Locate the cell with the specified text and output its [X, Y] center coordinate. 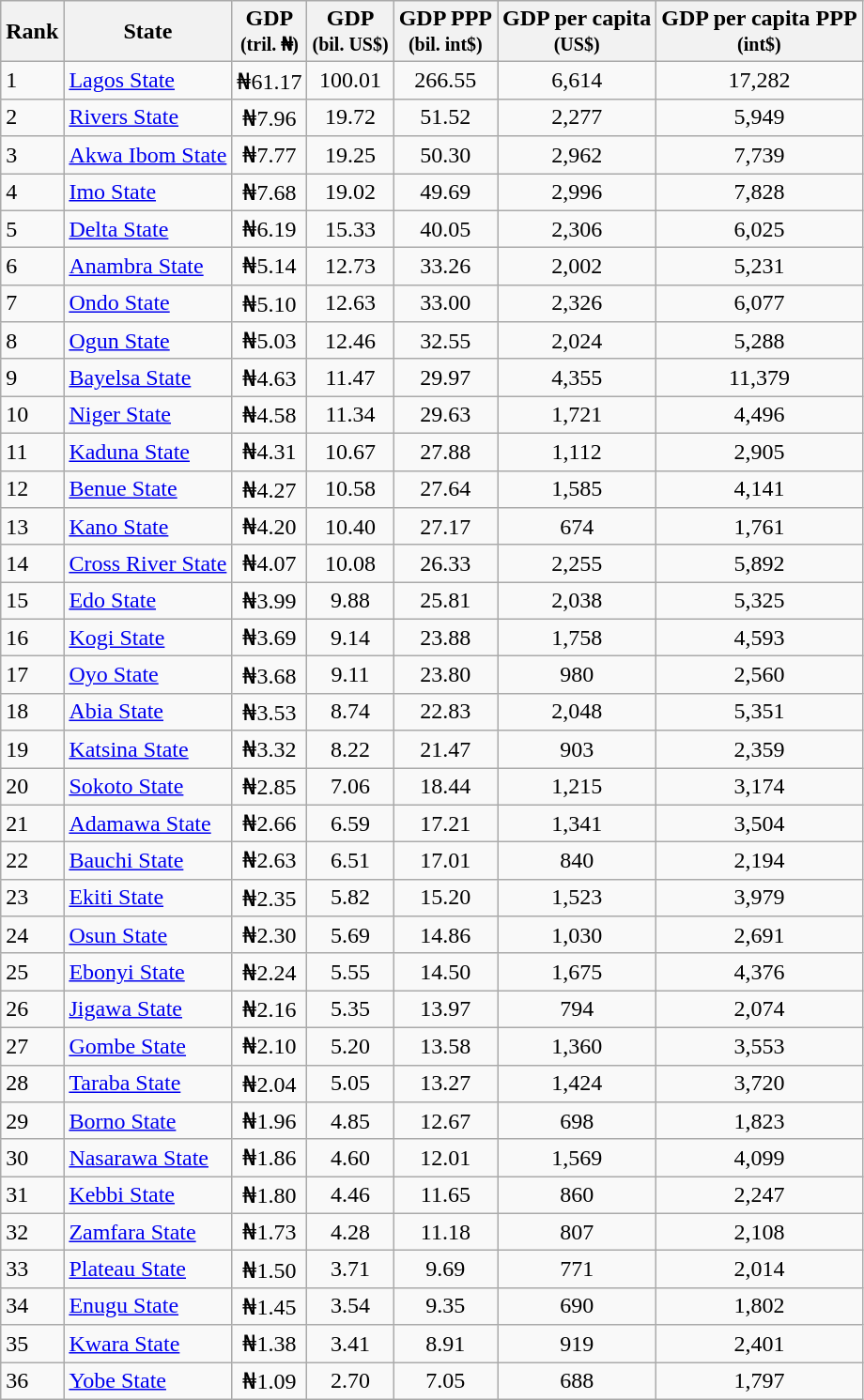
₦1.80 [270, 1195]
2,014 [759, 1269]
Delta State [148, 229]
3.41 [350, 1344]
3,504 [759, 823]
32.55 [445, 341]
794 [577, 1009]
980 [577, 675]
698 [577, 1121]
12.63 [350, 303]
2,905 [759, 452]
Enugu State [148, 1306]
₦1.09 [270, 1380]
2,306 [577, 229]
Niger State [148, 415]
9.14 [350, 638]
Akwa Ibom State [148, 155]
Yobe State [148, 1380]
919 [577, 1344]
27.64 [445, 489]
Kano State [148, 527]
2,401 [759, 1344]
8.91 [445, 1344]
5.35 [350, 1009]
11.65 [445, 1195]
GDP (tril. ₦) [270, 32]
Kogi State [148, 638]
36 [32, 1380]
16 [32, 638]
4,141 [759, 489]
₦5.03 [270, 341]
1,112 [577, 452]
1,758 [577, 638]
Bauchi State [148, 861]
₦61.17 [270, 81]
6,614 [577, 81]
5.55 [350, 972]
Adamawa State [148, 823]
₦1.96 [270, 1121]
1,569 [577, 1158]
1,721 [577, 415]
26 [32, 1009]
840 [577, 861]
27.88 [445, 452]
27.17 [445, 527]
13.97 [445, 1009]
20 [32, 787]
4,355 [577, 377]
6.51 [350, 861]
3,174 [759, 787]
4.60 [350, 1158]
2,048 [577, 712]
13.27 [445, 1084]
49.69 [445, 192]
₦1.86 [270, 1158]
Edo State [148, 601]
5.82 [350, 898]
₦2.24 [270, 972]
₦3.69 [270, 638]
12.67 [445, 1121]
4,376 [759, 972]
33.00 [445, 303]
Zamfara State [148, 1232]
Taraba State [148, 1084]
3,720 [759, 1084]
31 [32, 1195]
₦6.19 [270, 229]
Oyo State [148, 675]
688 [577, 1380]
Cross River State [148, 563]
29.63 [445, 415]
₦2.16 [270, 1009]
11.47 [350, 377]
5.69 [350, 935]
266.55 [445, 81]
2,277 [577, 117]
23.88 [445, 638]
17.01 [445, 861]
₦4.20 [270, 527]
₦2.04 [270, 1084]
₦1.50 [270, 1269]
10 [32, 415]
Kwara State [148, 1344]
18.44 [445, 787]
GDP per capita PPP(int$) [759, 32]
18 [32, 712]
5,892 [759, 563]
23.80 [445, 675]
2.70 [350, 1380]
32 [32, 1232]
GDP (bil. US$) [350, 32]
6 [32, 267]
2,038 [577, 601]
29 [32, 1121]
Ondo State [148, 303]
2,194 [759, 861]
8.22 [350, 749]
₦5.14 [270, 267]
674 [577, 527]
5,325 [759, 601]
13 [32, 527]
6,025 [759, 229]
1,823 [759, 1121]
Bayelsa State [148, 377]
2,108 [759, 1232]
Ebonyi State [148, 972]
3 [32, 155]
4 [32, 192]
13.58 [445, 1046]
22 [32, 861]
2 [32, 117]
5.05 [350, 1084]
Plateau State [148, 1269]
14.50 [445, 972]
17,282 [759, 81]
₦4.31 [270, 452]
4.85 [350, 1121]
4,099 [759, 1158]
19.72 [350, 117]
₦7.68 [270, 192]
Sokoto State [148, 787]
21 [32, 823]
40.05 [445, 229]
21.47 [445, 749]
₦4.27 [270, 489]
2,962 [577, 155]
6,077 [759, 303]
14 [32, 563]
9.35 [445, 1306]
Imo State [148, 192]
GDP per capita(US$) [577, 32]
Kebbi State [148, 1195]
8 [32, 341]
4,593 [759, 638]
Nasarawa State [148, 1158]
5,949 [759, 117]
₦5.10 [270, 303]
10.58 [350, 489]
5,288 [759, 341]
7.05 [445, 1380]
1,802 [759, 1306]
4.28 [350, 1232]
Jigawa State [148, 1009]
2,996 [577, 192]
4.46 [350, 1195]
22.83 [445, 712]
25 [32, 972]
7,828 [759, 192]
1,215 [577, 787]
5.20 [350, 1046]
2,560 [759, 675]
Abia State [148, 712]
1,424 [577, 1084]
8.74 [350, 712]
27 [32, 1046]
19.25 [350, 155]
₦1.45 [270, 1306]
Kaduna State [148, 452]
11,379 [759, 377]
10.08 [350, 563]
Borno State [148, 1121]
15 [32, 601]
10.67 [350, 452]
1 [32, 81]
₦2.35 [270, 898]
3.71 [350, 1269]
19.02 [350, 192]
771 [577, 1269]
1,341 [577, 823]
Benue State [148, 489]
10.40 [350, 527]
1,675 [577, 972]
₦2.66 [270, 823]
6.59 [350, 823]
12.01 [445, 1158]
33.26 [445, 267]
5,351 [759, 712]
903 [577, 749]
₦2.10 [270, 1046]
11.18 [445, 1232]
51.52 [445, 117]
₦3.99 [270, 601]
₦2.63 [270, 861]
₦4.58 [270, 415]
33 [32, 1269]
9.69 [445, 1269]
Lagos State [148, 81]
₦7.96 [270, 117]
3.54 [350, 1306]
15.20 [445, 898]
50.30 [445, 155]
1,523 [577, 898]
2,255 [577, 563]
2,002 [577, 267]
15.33 [350, 229]
4,496 [759, 415]
1,761 [759, 527]
2,247 [759, 1195]
29.97 [445, 377]
₦1.38 [270, 1344]
₦3.53 [270, 712]
35 [32, 1344]
5 [32, 229]
17 [32, 675]
860 [577, 1195]
25.81 [445, 601]
₦4.07 [270, 563]
11.34 [350, 415]
7.06 [350, 787]
17.21 [445, 823]
12 [32, 489]
3,979 [759, 898]
Rank [32, 32]
State [148, 32]
1,360 [577, 1046]
9 [32, 377]
14.86 [445, 935]
Ogun State [148, 341]
100.01 [350, 81]
28 [32, 1084]
Anambra State [148, 267]
2,074 [759, 1009]
Gombe State [148, 1046]
2,326 [577, 303]
34 [32, 1306]
₦4.63 [270, 377]
₦3.68 [270, 675]
₦2.30 [270, 935]
9.88 [350, 601]
3,553 [759, 1046]
₦1.73 [270, 1232]
Osun State [148, 935]
1,797 [759, 1380]
1,585 [577, 489]
30 [32, 1158]
Rivers State [148, 117]
11 [32, 452]
9.11 [350, 675]
807 [577, 1232]
24 [32, 935]
23 [32, 898]
19 [32, 749]
26.33 [445, 563]
2,024 [577, 341]
7 [32, 303]
GDP PPP(bil. int$) [445, 32]
12.73 [350, 267]
12.46 [350, 341]
Katsina State [148, 749]
690 [577, 1306]
₦2.85 [270, 787]
5,231 [759, 267]
2,359 [759, 749]
1,030 [577, 935]
₦7.77 [270, 155]
Ekiti State [148, 898]
2,691 [759, 935]
7,739 [759, 155]
₦3.32 [270, 749]
